Determine the [x, y] coordinate at the center of the cell enclosing the given text.  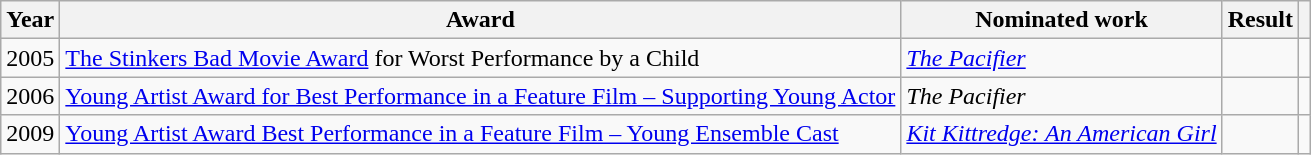
2005 [30, 58]
Nominated work [1062, 20]
2009 [30, 134]
Young Artist Award for Best Performance in a Feature Film – Supporting Young Actor [480, 96]
Award [480, 20]
The Stinkers Bad Movie Award for Worst Performance by a Child [480, 58]
Kit Kittredge: An American Girl [1062, 134]
Result [1260, 20]
Year [30, 20]
Young Artist Award Best Performance in a Feature Film – Young Ensemble Cast [480, 134]
2006 [30, 96]
